Pinpoint the cell where the given text exists, returning its [x, y] midpoint coordinate. 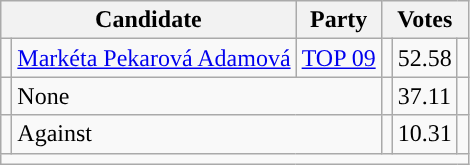
Against [196, 134]
None [196, 96]
Candidate [148, 20]
Markéta Pekarová Adamová [154, 58]
10.31 [424, 134]
52.58 [424, 58]
Party [338, 20]
TOP 09 [338, 58]
37.11 [424, 96]
Votes [424, 20]
